Determine the [X, Y] coordinate at the center of the cell enclosing the given text.  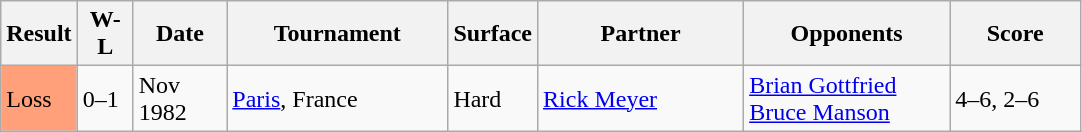
Score [1016, 34]
Hard [493, 98]
Opponents [847, 34]
Paris, France [338, 98]
Surface [493, 34]
Brian Gottfried Bruce Manson [847, 98]
Loss [39, 98]
Rick Meyer [641, 98]
W-L [105, 34]
4–6, 2–6 [1016, 98]
Tournament [338, 34]
Date [180, 34]
Nov 1982 [180, 98]
Partner [641, 34]
Result [39, 34]
0–1 [105, 98]
